Identify which cell holds the provided text, then report its (x, y) central coordinate. 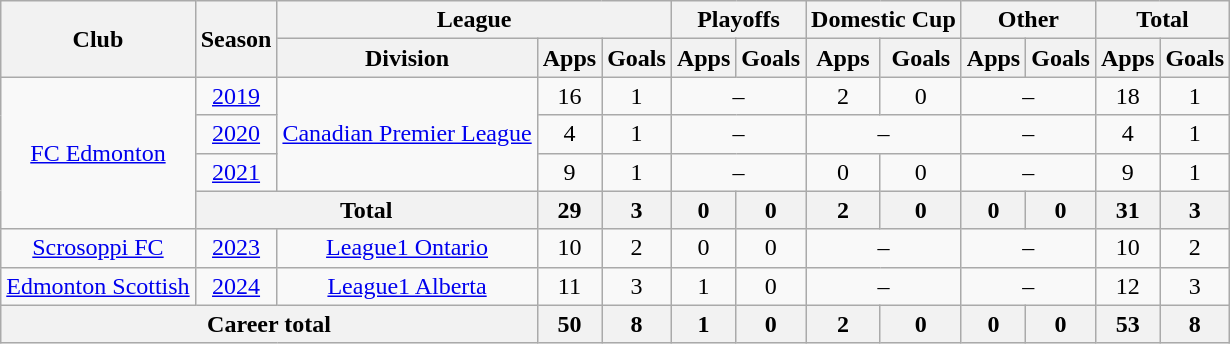
31 (1127, 210)
Domestic Cup (884, 20)
League1 Ontario (407, 248)
2021 (236, 172)
50 (569, 324)
Career total (269, 324)
18 (1127, 96)
2024 (236, 286)
Canadian Premier League (407, 134)
League1 Alberta (407, 286)
Scrosoppi FC (98, 248)
Club (98, 39)
Other (1028, 20)
Division (407, 58)
Season (236, 39)
16 (569, 96)
Playoffs (738, 20)
12 (1127, 286)
11 (569, 286)
2020 (236, 134)
Edmonton Scottish (98, 286)
League (474, 20)
53 (1127, 324)
2019 (236, 96)
FC Edmonton (98, 153)
29 (569, 210)
2023 (236, 248)
